Detect which cell encompasses the target text, then output its (x, y) center coordinate. 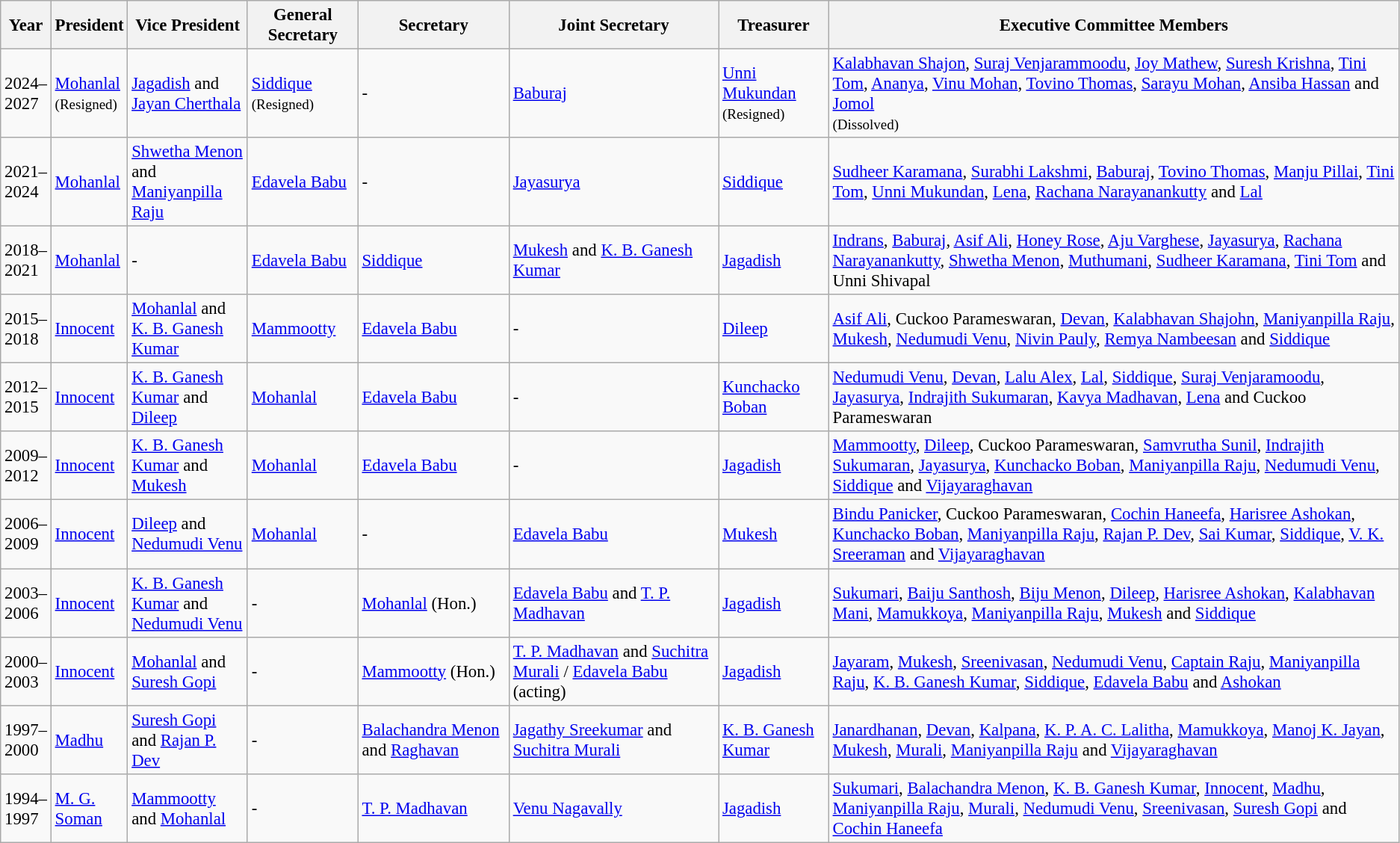
Nedumudi Venu, Devan, Lalu Alex, Lal, Siddique, Suraj Venjaramoodu, Jayasurya, Indrajith Sukumaran, Kavya Madhavan, Lena and Cuckoo Parameswaran (1113, 398)
Mohanlal(Resigned) (90, 94)
2018–2021 (26, 261)
Baburaj (613, 94)
1997–2000 (26, 740)
K. B. Ganesh Kumar and Nedumudi Venu (188, 603)
Sukumari, Baiju Santhosh, Biju Menon, Dileep, Harisree Ashokan, Kalabhavan Mani, Mamukkoya, Maniyanpilla Raju, Mukesh and Siddique (1113, 603)
2021–2024 (26, 182)
Kunchacko Boban (774, 398)
M. G. Soman (90, 808)
Mammootty (303, 329)
2006–2009 (26, 534)
Edavela Babu and T. P. Madhavan (613, 603)
Year (26, 25)
1994–1997 (26, 808)
Madhu (90, 740)
General Secretary (303, 25)
Mammootty and Mohanlal (188, 808)
2009–2012 (26, 466)
Jagadish and Jayan Cherthala (188, 94)
2012–2015 (26, 398)
Secretary (433, 25)
Treasurer (774, 25)
Vice President (188, 25)
Janardhanan, Devan, Kalpana, K. P. A. C. Lalitha, Mamukkoya, Manoj K. Jayan, Mukesh, Murali, Maniyanpilla Raju and Vijayaraghavan (1113, 740)
Jayasurya (613, 182)
Venu Nagavally (613, 808)
Dileep and Nedumudi Venu (188, 534)
Shwetha Menon and Maniyanpilla Raju (188, 182)
Asif Ali, Cuckoo Parameswaran, Devan, Kalabhavan Shajohn, Maniyanpilla Raju, Mukesh, Nedumudi Venu, Nivin Pauly, Remya Nambeesan and Siddique (1113, 329)
Balachandra Menon and Raghavan (433, 740)
K. B. Ganesh Kumar (774, 740)
Dileep (774, 329)
K. B. Ganesh Kumar and Mukesh (188, 466)
2000–2003 (26, 671)
2015–2018 (26, 329)
Suresh Gopi and Rajan P. Dev (188, 740)
President (90, 25)
Sudheer Karamana, Surabhi Lakshmi, Baburaj, Tovino Thomas, Manju Pillai, Tini Tom, Unni Mukundan, Lena, Rachana Narayanankutty and Lal (1113, 182)
Joint Secretary (613, 25)
Jayaram, Mukesh, Sreenivasan, Nedumudi Venu, Captain Raju, Maniyanpilla Raju, K. B. Ganesh Kumar, Siddique, Edavela Babu and Ashokan (1113, 671)
T. P. Madhavan (433, 808)
Executive Committee Members (1113, 25)
Jagathy Sreekumar and Suchitra Murali (613, 740)
Mammootty (Hon.) (433, 671)
Unni Mukundan(Resigned) (774, 94)
Siddique(Resigned) (303, 94)
Mohanlal and Suresh Gopi (188, 671)
Mukesh and K. B. Ganesh Kumar (613, 261)
2024–2027 (26, 94)
2003–2006 (26, 603)
Mohanlal and K. B. Ganesh Kumar (188, 329)
Mukesh (774, 534)
K. B. Ganesh Kumar and Dileep (188, 398)
T. P. Madhavan and Suchitra Murali / Edavela Babu (acting) (613, 671)
Mohanlal (Hon.) (433, 603)
